For the text-containing cell, return its midpoint in (x, y) coordinate format. 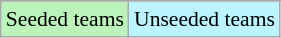
Seeded teams (65, 19)
Unseeded teams (204, 19)
